Locate the cell with the specified text and output its (x, y) center coordinate. 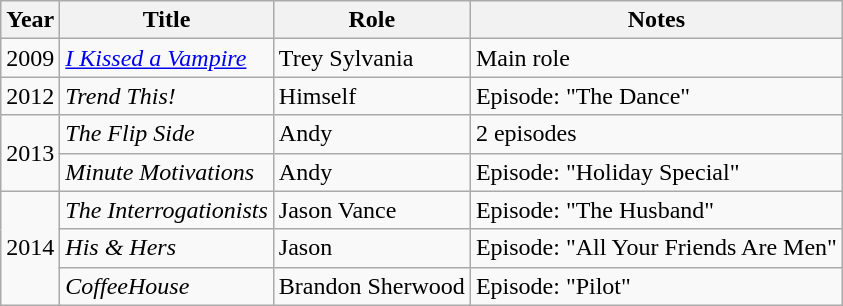
The Interrogationists (167, 210)
Title (167, 20)
The Flip Side (167, 134)
Trey Sylvania (372, 58)
2 episodes (656, 134)
Jason (372, 248)
2012 (30, 96)
Episode: "Pilot" (656, 286)
2013 (30, 153)
Main role (656, 58)
CoffeeHouse (167, 286)
Trend This! (167, 96)
Episode: "All Your Friends Are Men" (656, 248)
Role (372, 20)
Minute Motivations (167, 172)
Episode: "The Husband" (656, 210)
His & Hers (167, 248)
Brandon Sherwood (372, 286)
Jason Vance (372, 210)
Himself (372, 96)
Notes (656, 20)
I Kissed a Vampire (167, 58)
Episode: "Holiday Special" (656, 172)
Year (30, 20)
2009 (30, 58)
2014 (30, 248)
Episode: "The Dance" (656, 96)
